Scan for the cell matching the given text and deliver its (X, Y) coordinate at center. 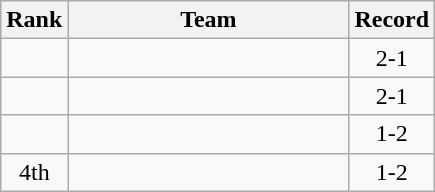
4th (34, 172)
Team (208, 20)
Rank (34, 20)
Record (392, 20)
